Provide the [x, y] coordinate of the cell's center where the given text is located.  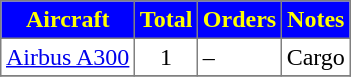
– [240, 57]
Cargo [316, 57]
Notes [316, 20]
Airbus A300 [68, 57]
Aircraft [68, 20]
Total [166, 20]
1 [166, 57]
Orders [240, 20]
